Extract the (x, y) coordinate from the center of the cell holding the provided text.  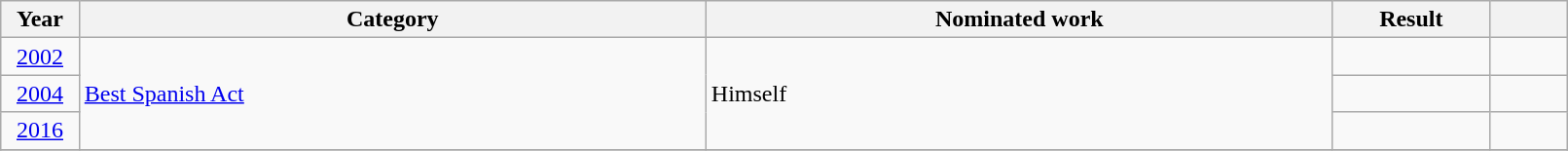
Himself (1019, 94)
2002 (40, 57)
2016 (40, 131)
Result (1411, 19)
Category (392, 19)
Year (40, 19)
Best Spanish Act (392, 94)
Nominated work (1019, 19)
2004 (40, 94)
